Return the (X, Y) coordinate for the center point of the cell that contains the specified text.  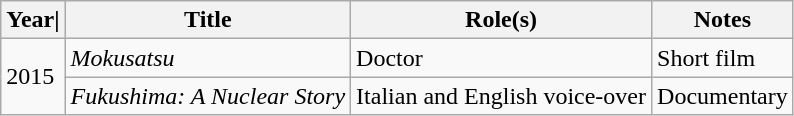
Notes (723, 20)
Mokusatsu (208, 58)
Documentary (723, 96)
Role(s) (502, 20)
Doctor (502, 58)
Italian and English voice-over (502, 96)
Fukushima: A Nuclear Story (208, 96)
2015 (33, 77)
Year| (33, 20)
Title (208, 20)
Short film (723, 58)
